Provide the [X, Y] coordinate of the cell's center where the given text is located.  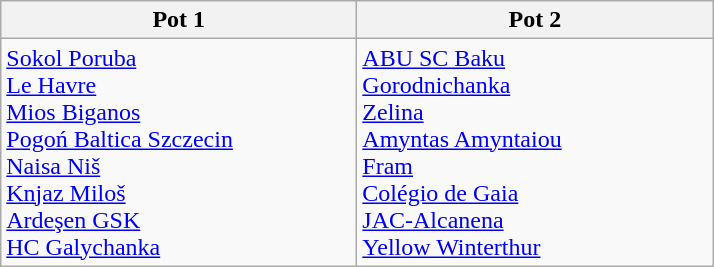
Sokol Poruba Le Havre Mios Biganos Pogoń Baltica Szczecin Naisa Niš Knjaz Miloš Ardeşen GSK HC Galychanka [179, 152]
Pot 2 [535, 20]
Pot 1 [179, 20]
ABU SC Baku Gorodnichanka Zelina Amyntas Amyntaiou Fram Colégio de Gaia JAC-Alcanena Yellow Winterthur [535, 152]
